Determine the [X, Y] coordinate at the center of the cell enclosing the given text.  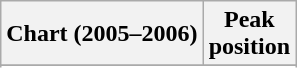
Chart (2005–2006) [102, 34]
Peakposition [249, 34]
